For the text-containing cell, return its midpoint in [x, y] coordinate format. 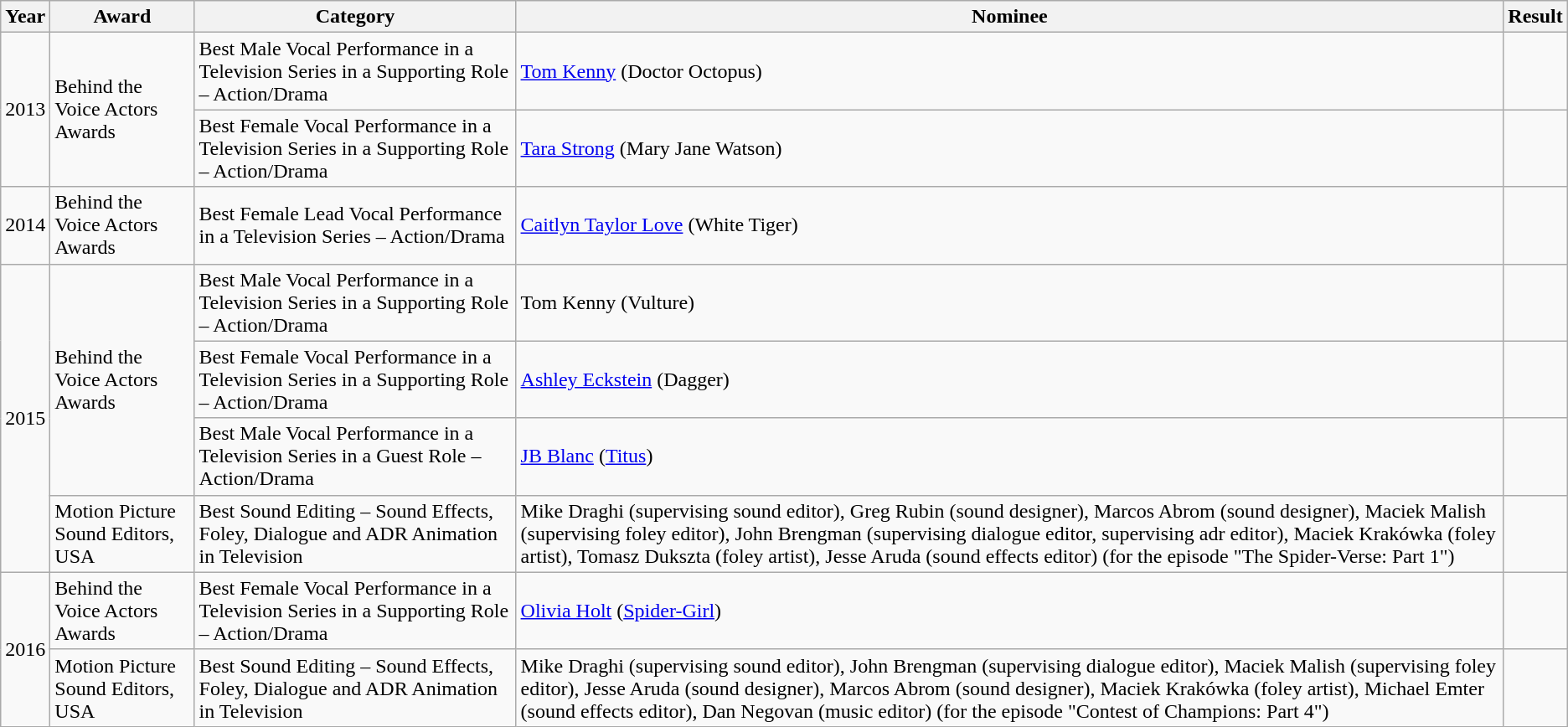
2015 [25, 418]
Tom Kenny (Doctor Octopus) [1010, 71]
Year [25, 17]
Ashley Eckstein (Dagger) [1010, 379]
Nominee [1010, 17]
Caitlyn Taylor Love (White Tiger) [1010, 225]
2014 [25, 225]
Tara Strong (Mary Jane Watson) [1010, 148]
Best Female Lead Vocal Performance in a Television Series – Action/Drama [355, 225]
Award [122, 17]
Tom Kenny (Vulture) [1010, 302]
Category [355, 17]
JB Blanc (Titus) [1010, 456]
Best Male Vocal Performance in a Television Series in a Guest Role – Action/Drama [355, 456]
2016 [25, 649]
Olivia Holt (Spider-Girl) [1010, 611]
2013 [25, 110]
Result [1535, 17]
